Capture the cell that displays the provided text and extract its [X, Y] central coordinate. 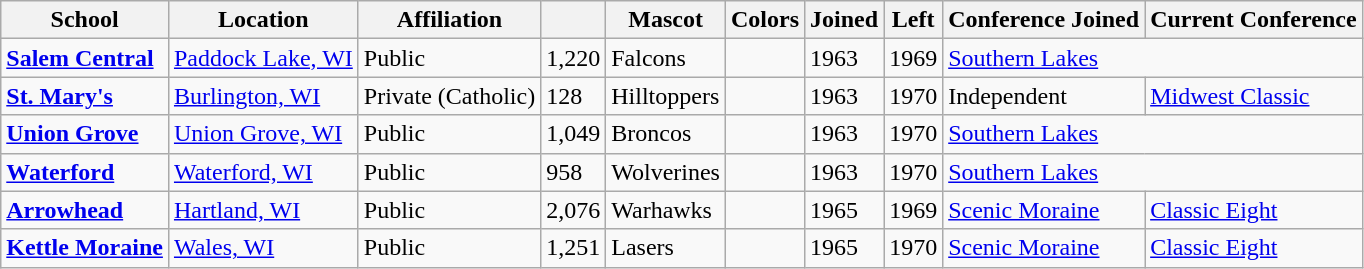
Kettle Moraine [85, 248]
1,251 [574, 248]
Paddock Lake, WI [263, 58]
Falcons [666, 58]
Wales, WI [263, 248]
Union Grove, WI [263, 134]
Hilltoppers [666, 96]
Hartland, WI [263, 210]
Midwest Classic [1254, 96]
Current Conference [1254, 20]
Independent [1044, 96]
Arrowhead [85, 210]
St. Mary's [85, 96]
Lasers [666, 248]
2,076 [574, 210]
1,220 [574, 58]
Conference Joined [1044, 20]
Mascot [666, 20]
Affiliation [449, 20]
Left [914, 20]
Waterford [85, 172]
Colors [764, 20]
Broncos [666, 134]
Waterford, WI [263, 172]
128 [574, 96]
Wolverines [666, 172]
Salem Central [85, 58]
1,049 [574, 134]
Union Grove [85, 134]
958 [574, 172]
School [85, 20]
Private (Catholic) [449, 96]
Burlington, WI [263, 96]
Location [263, 20]
Joined [844, 20]
Warhawks [666, 210]
